Provide the (X, Y) coordinate of the cell's center where the given text is located.  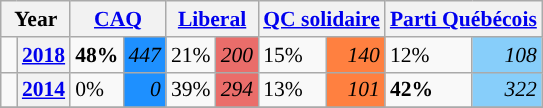
13% (292, 90)
42% (428, 90)
Parti Québécois (464, 19)
2014 (44, 90)
0% (96, 90)
108 (507, 55)
140 (355, 55)
294 (238, 90)
48% (96, 55)
QC solidaire (322, 19)
CAQ (118, 19)
2018 (44, 55)
322 (507, 90)
Liberal (212, 19)
101 (355, 90)
0 (144, 90)
15% (292, 55)
200 (238, 55)
Year (36, 19)
447 (144, 55)
12% (428, 55)
39% (191, 90)
21% (191, 55)
